Find where the given text appears and provide that cell's center as (x, y) coordinate. 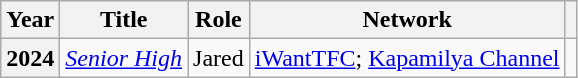
2024 (30, 58)
Role (219, 20)
Senior High (124, 58)
Year (30, 20)
iWantTFC; Kapamilya Channel (407, 58)
Title (124, 20)
Network (407, 20)
Jared (219, 58)
